Provide the [x, y] coordinate of the cell's center where the given text is located.  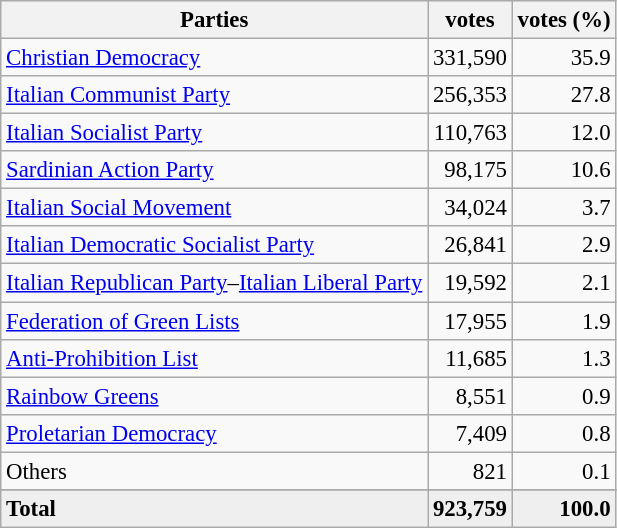
26,841 [470, 245]
Federation of Green Lists [214, 321]
Italian Democratic Socialist Party [214, 245]
votes (%) [564, 20]
Italian Socialist Party [214, 133]
Italian Communist Party [214, 95]
1.3 [564, 358]
3.7 [564, 208]
1.9 [564, 321]
923,759 [470, 509]
34,024 [470, 208]
0.8 [564, 433]
Italian Social Movement [214, 208]
Rainbow Greens [214, 396]
8,551 [470, 396]
27.8 [564, 95]
Anti-Prohibition List [214, 358]
Total [214, 509]
35.9 [564, 58]
Proletarian Democracy [214, 433]
10.6 [564, 170]
Italian Republican Party–Italian Liberal Party [214, 283]
100.0 [564, 509]
0.9 [564, 396]
2.9 [564, 245]
110,763 [470, 133]
17,955 [470, 321]
Parties [214, 20]
Others [214, 471]
Christian Democracy [214, 58]
7,409 [470, 433]
2.1 [564, 283]
19,592 [470, 283]
votes [470, 20]
821 [470, 471]
256,353 [470, 95]
0.1 [564, 471]
331,590 [470, 58]
98,175 [470, 170]
Sardinian Action Party [214, 170]
12.0 [564, 133]
11,685 [470, 358]
